Locate the cell with the specified text and output its [X, Y] center coordinate. 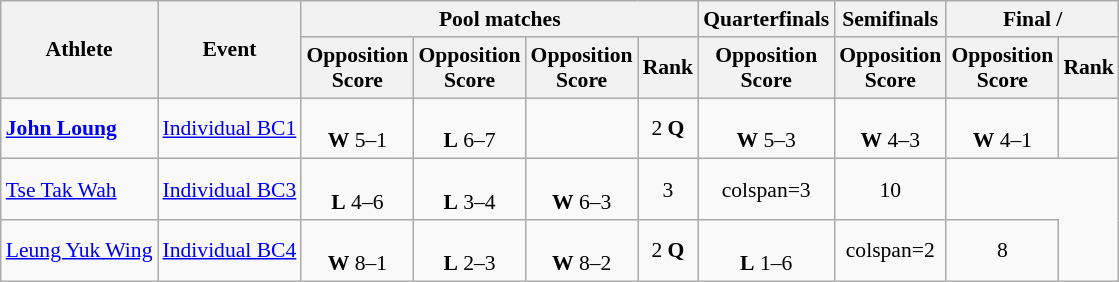
L 3–4 [469, 190]
Individual BC4 [230, 250]
Tse Tak Wah [80, 190]
Event [230, 50]
Semifinals [890, 19]
L 4–6 [357, 190]
Pool matches [500, 19]
W 5–3 [766, 128]
10 [890, 190]
W 5–1 [357, 128]
John Loung [80, 128]
L 2–3 [469, 250]
Final / [1032, 19]
8 [1002, 250]
Athlete [80, 50]
3 [668, 190]
colspan=2 [890, 250]
W 8–1 [357, 250]
L 1–6 [766, 250]
W 4–3 [890, 128]
W 6–3 [582, 190]
W 8–2 [582, 250]
Individual BC3 [230, 190]
L 6–7 [469, 128]
Leung Yuk Wing [80, 250]
Individual BC1 [230, 128]
W 4–1 [1002, 128]
Quarterfinals [766, 19]
colspan=3 [766, 190]
